Detect which cell encompasses the target text, then output its [X, Y] center coordinate. 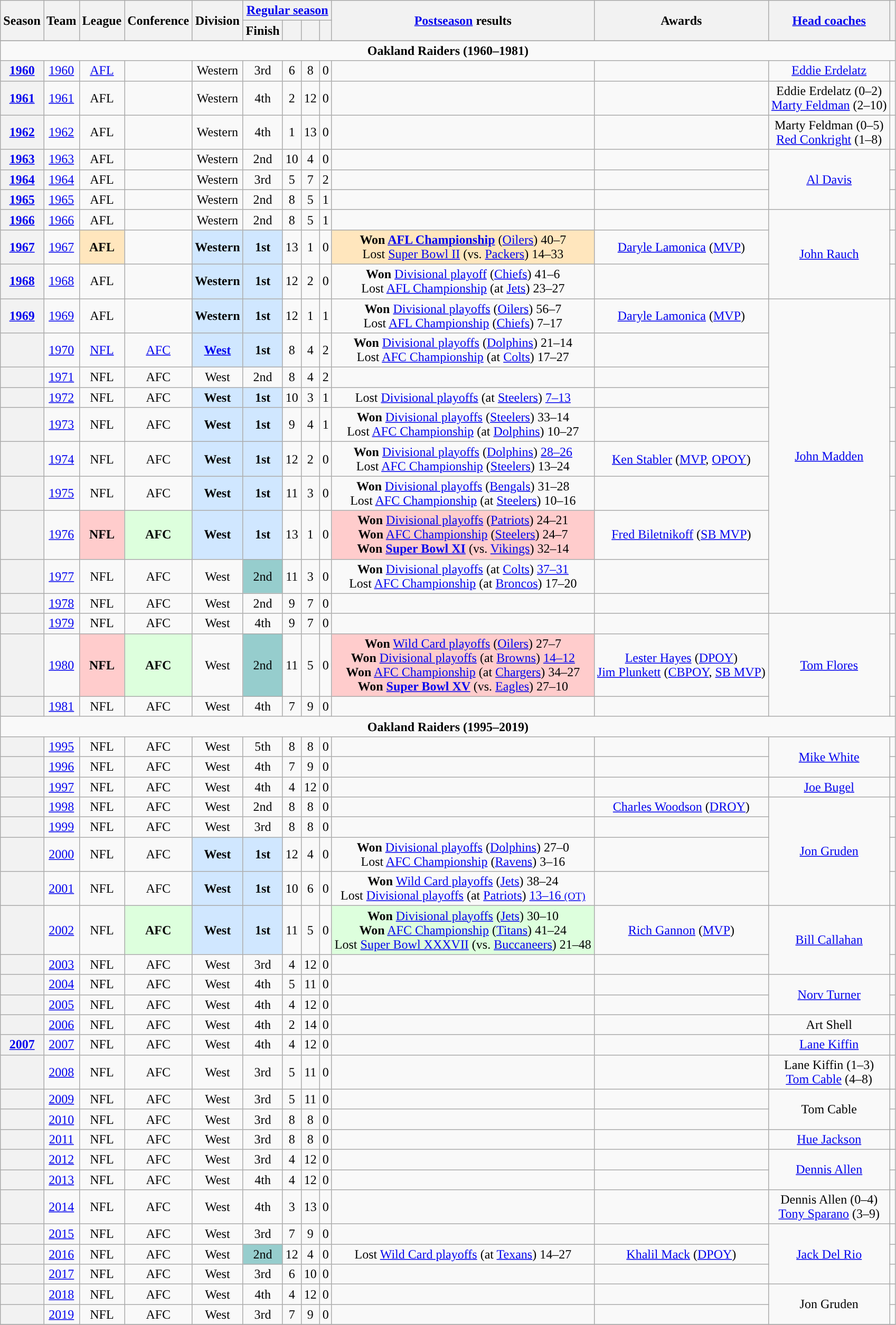
1973 [61, 424]
Fred Biletnikoff (SB MVP) [681, 535]
Won Divisional playoffs (Bengals) 31–28Lost AFC Championship (at Steelers) 10–16 [463, 493]
1998 [61, 807]
1975 [61, 493]
Season [22, 21]
Hue Jackson [829, 1139]
Lester Hayes (DPOY)Jim Plunkett (CBPOY, SB MVP) [681, 665]
Postseason results [463, 21]
1981 [61, 706]
Lane Kiffin [829, 1045]
Joe Bugel [829, 787]
Won AFL Championship (Oilers) 40–7Lost Super Bowl II (vs. Packers) 14–33 [463, 247]
1980 [61, 665]
2012 [61, 1159]
2016 [61, 1254]
Ken Stabler (MVP, OPOY) [681, 459]
Marty Feldman (0–5)Red Conkright (1–8) [829, 132]
Tom Cable [829, 1109]
Rich Gannon (MVP) [681, 930]
Won Divisional playoffs (at Colts) 37–31 Lost AFC Championship (at Broncos) 17–20 [463, 576]
Head coaches [829, 21]
Tom Flores [829, 665]
Eddie Erdelatz (0–2)Marty Feldman (2–10) [829, 98]
2019 [61, 1314]
Norv Turner [829, 995]
Khalil Mack (DPOY) [681, 1254]
2017 [61, 1274]
Won Divisional playoffs (Dolphins) 28–26Lost AFC Championship (Steelers) 13–24 [463, 459]
2000 [61, 854]
1999 [61, 827]
2008 [61, 1072]
League [102, 21]
2006 [61, 1025]
2014 [61, 1207]
Regular season [287, 11]
2010 [61, 1119]
2013 [61, 1180]
Conference [158, 21]
John Rauch [829, 254]
2002 [61, 930]
Al Davis [829, 179]
Team [61, 21]
1978 [61, 603]
Finish [263, 31]
Won Divisional playoffs (Oilers) 56–7Lost AFL Championship (Chiefs) 7–17 [463, 316]
14 [310, 1025]
1976 [61, 535]
Mike White [829, 756]
1971 [61, 377]
Won Divisional playoffs (Dolphins) 27–0Lost AFC Championship (Ravens) 3–16 [463, 854]
2003 [61, 964]
Eddie Erdelatz [829, 71]
Oakland Raiders (1995–2019) [448, 726]
Charles Woodson (DROY) [681, 807]
1977 [61, 576]
Won Divisional playoffs (Steelers) 33–14Lost AFC Championship (at Dolphins) 10–27 [463, 424]
Won Divisional playoff (Chiefs) 41–6Lost AFL Championship (at Jets) 23–27 [463, 281]
1970 [61, 351]
Awards [681, 21]
2018 [61, 1294]
2009 [61, 1099]
Art Shell [829, 1025]
Dennis Allen [829, 1169]
1972 [61, 397]
Won Divisional playoffs (Dolphins) 21–14Lost AFC Championship (at Colts) 17–27 [463, 351]
1974 [61, 459]
2004 [61, 985]
Dennis Allen (0–4) Tony Sparano (3–9) [829, 1207]
2005 [61, 1005]
Lost Wild Card playoffs (at Texans) 14–27 [463, 1254]
Lane Kiffin (1–3) Tom Cable (4–8) [829, 1072]
John Madden [829, 456]
1996 [61, 766]
Bill Callahan [829, 940]
Won Divisional playoffs (Patriots) 24–21Won AFC Championship (Steelers) 24–7Won Super Bowl XI (vs. Vikings) 32–14 [463, 535]
1979 [61, 623]
2001 [61, 889]
Won Divisional playoffs (Jets) 30–10Won AFC Championship (Titans) 41–24Lost Super Bowl XXXVII (vs. Buccaneers) 21–48 [463, 930]
Jack Del Rio [829, 1254]
2015 [61, 1234]
5th [263, 746]
Division [218, 21]
1995 [61, 746]
1997 [61, 787]
Oakland Raiders (1960–1981) [448, 51]
Lost Divisional playoffs (at Steelers) 7–13 [463, 397]
2011 [61, 1139]
Won Wild Card playoffs (Jets) 38–24Lost Divisional playoffs (at Patriots) 13–16 (OT) [463, 889]
